Return the (x, y) coordinate for the center point of the cell that contains the specified text.  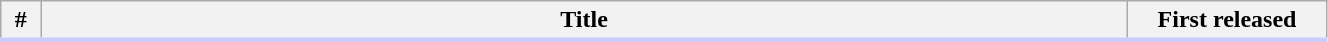
# (21, 21)
Title (584, 21)
First released (1228, 21)
